Output the (X, Y) coordinate of the center of the cell containing the given text.  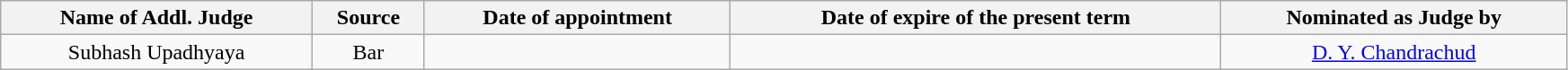
Nominated as Judge by (1395, 18)
Subhash Upadhyaya (156, 52)
Name of Addl. Judge (156, 18)
Source (368, 18)
Date of expire of the present term (976, 18)
Date of appointment (577, 18)
Bar (368, 52)
D. Y. Chandrachud (1395, 52)
